Scan for the cell matching the given text and deliver its (x, y) coordinate at center. 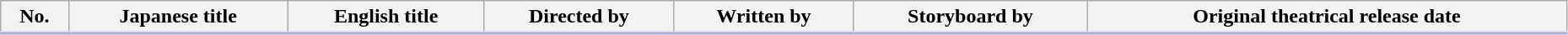
Directed by (579, 17)
Original theatrical release date (1328, 17)
Written by (764, 17)
Storyboard by (970, 17)
English title (386, 17)
Japanese title (178, 17)
No. (35, 17)
